Output the [X, Y] coordinate of the center of the cell containing the given text.  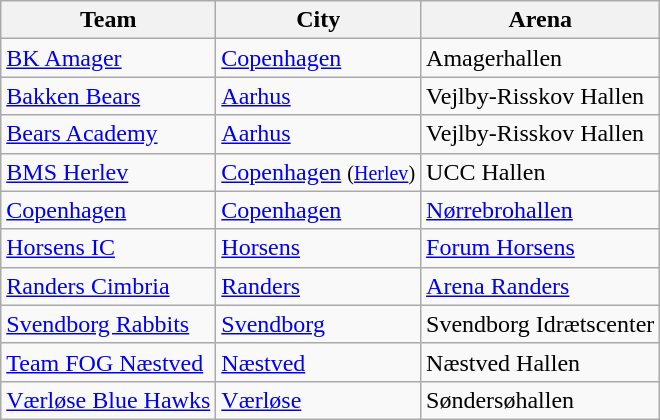
UCC Hallen [540, 172]
Næstved [318, 362]
City [318, 20]
Arena Randers [540, 286]
BMS Herlev [108, 172]
Team [108, 20]
Søndersøhallen [540, 400]
Nørrebrohallen [540, 210]
Værløse Blue Hawks [108, 400]
Svendborg Rabbits [108, 324]
Bears Academy [108, 134]
Horsens [318, 248]
Arena [540, 20]
Svendborg [318, 324]
Copenhagen (Herlev) [318, 172]
Næstved Hallen [540, 362]
Svendborg Idrætscenter [540, 324]
Forum Horsens [540, 248]
Randers Cimbria [108, 286]
BK Amager [108, 58]
Amagerhallen [540, 58]
Randers [318, 286]
Team FOG Næstved [108, 362]
Bakken Bears [108, 96]
Horsens IC [108, 248]
Værløse [318, 400]
